Locate the cell with the specified text and output its (X, Y) center coordinate. 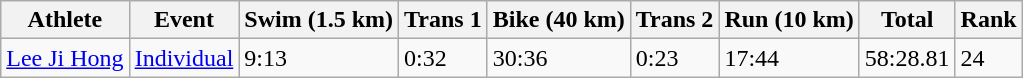
Trans 1 (444, 20)
17:44 (789, 58)
30:36 (558, 58)
58:28.81 (907, 58)
Trans 2 (674, 20)
24 (988, 58)
9:13 (319, 58)
Individual (184, 58)
Lee Ji Hong (65, 58)
0:23 (674, 58)
Rank (988, 20)
Run (10 km) (789, 20)
0:32 (444, 58)
Total (907, 20)
Event (184, 20)
Athlete (65, 20)
Bike (40 km) (558, 20)
Swim (1.5 km) (319, 20)
